From the cell containing the given text, extract its center point as (x, y) coordinate. 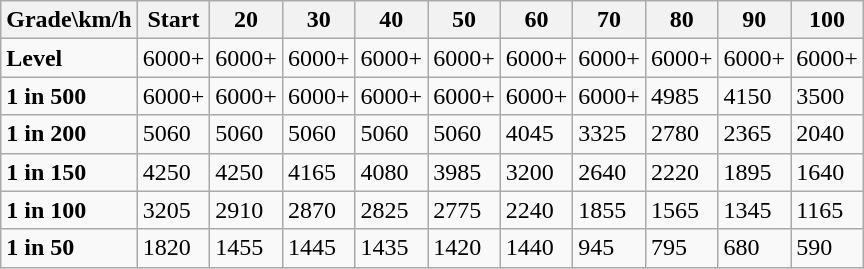
2365 (754, 134)
2640 (610, 172)
1895 (754, 172)
1 in 200 (69, 134)
1435 (392, 248)
4080 (392, 172)
590 (828, 248)
30 (318, 20)
1820 (174, 248)
4150 (754, 96)
3200 (536, 172)
3205 (174, 210)
1 in 150 (69, 172)
20 (246, 20)
2910 (246, 210)
1640 (828, 172)
Level (69, 58)
4045 (536, 134)
1345 (754, 210)
2775 (464, 210)
50 (464, 20)
1565 (682, 210)
795 (682, 248)
3500 (828, 96)
2240 (536, 210)
2870 (318, 210)
3325 (610, 134)
1165 (828, 210)
1 in 100 (69, 210)
2220 (682, 172)
2780 (682, 134)
100 (828, 20)
1 in 500 (69, 96)
90 (754, 20)
1440 (536, 248)
2040 (828, 134)
2825 (392, 210)
945 (610, 248)
40 (392, 20)
Grade\km/h (69, 20)
1455 (246, 248)
1855 (610, 210)
1445 (318, 248)
70 (610, 20)
4165 (318, 172)
680 (754, 248)
3985 (464, 172)
Start (174, 20)
80 (682, 20)
60 (536, 20)
4985 (682, 96)
1 in 50 (69, 248)
1420 (464, 248)
